Scan for the cell matching the given text and deliver its (X, Y) coordinate at center. 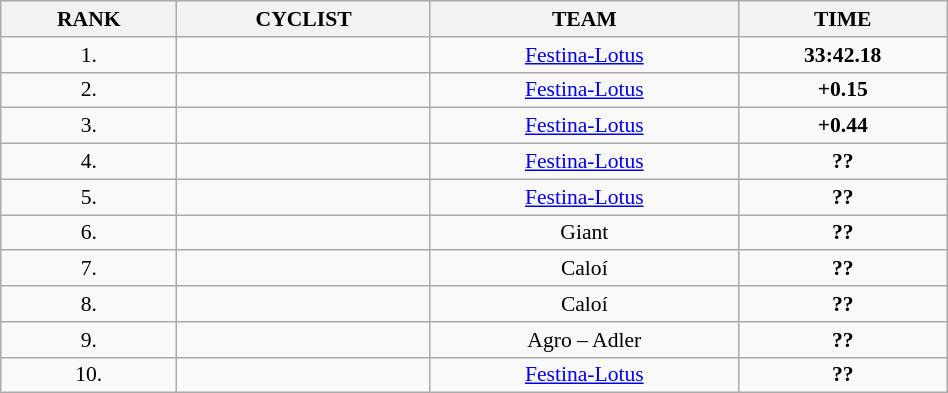
Giant (584, 233)
CYCLIST (304, 19)
+0.44 (842, 126)
RANK (89, 19)
+0.15 (842, 90)
5. (89, 197)
1. (89, 55)
Agro – Adler (584, 340)
10. (89, 375)
7. (89, 269)
8. (89, 304)
4. (89, 162)
9. (89, 340)
3. (89, 126)
2. (89, 90)
TIME (842, 19)
33:42.18 (842, 55)
6. (89, 233)
TEAM (584, 19)
